Determine the [x, y] coordinate at the center of the cell enclosing the given text.  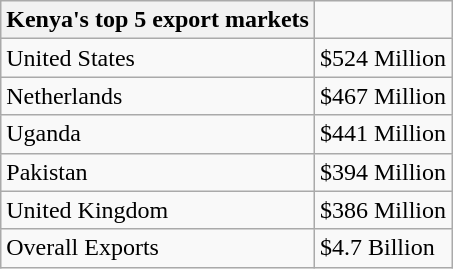
United States [158, 58]
$441 Million [382, 134]
$467 Million [382, 96]
$524 Million [382, 58]
$394 Million [382, 172]
United Kingdom [158, 210]
Netherlands [158, 96]
$386 Million [382, 210]
Pakistan [158, 172]
Kenya's top 5 export markets [158, 20]
Uganda [158, 134]
$4.7 Billion [382, 248]
Overall Exports [158, 248]
